Provide the (x, y) coordinate of the cell's center where the given text is located.  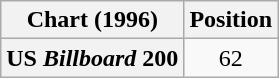
US Billboard 200 (92, 58)
Chart (1996) (92, 20)
62 (231, 58)
Position (231, 20)
